Extract the (x, y) coordinate from the center of the cell holding the provided text.  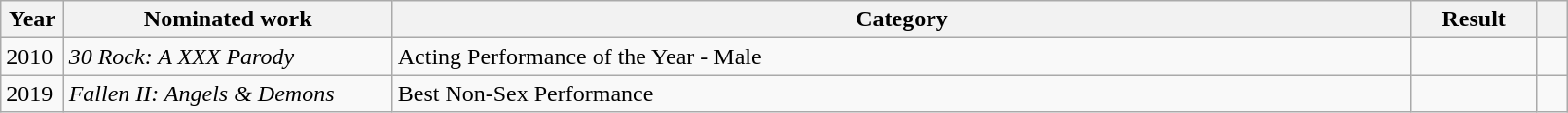
2019 (32, 94)
2010 (32, 56)
Category (901, 19)
Nominated work (228, 19)
Result (1474, 19)
Best Non-Sex Performance (901, 94)
Fallen II: Angels & Demons (228, 94)
30 Rock: A XXX Parody (228, 56)
Acting Performance of the Year - Male (901, 56)
Year (32, 19)
